Search for the cell housing the specified text and yield its (X, Y) center coordinate. 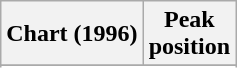
Chart (1996) (72, 34)
Peakposition (189, 34)
